Return the [X, Y] coordinate for the center point of the cell that contains the specified text.  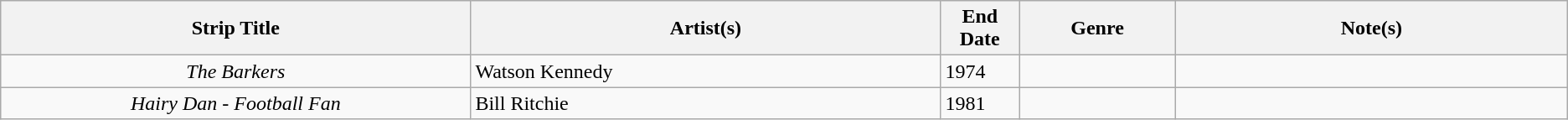
1981 [980, 103]
End Date [980, 29]
Bill Ritchie [705, 103]
Strip Title [236, 29]
1974 [980, 71]
Hairy Dan - Football Fan [236, 103]
Note(s) [1372, 29]
Watson Kennedy [705, 71]
Artist(s) [705, 29]
The Barkers [236, 71]
Genre [1097, 29]
